Identify which cell holds the provided text, then report its (x, y) central coordinate. 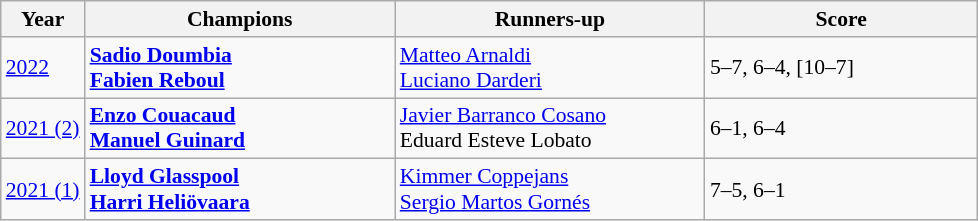
2022 (43, 68)
Year (43, 19)
Score (842, 19)
5–7, 6–4, [10–7] (842, 68)
Matteo Arnaldi Luciano Darderi (550, 68)
6–1, 6–4 (842, 128)
Enzo Couacaud Manuel Guinard (240, 128)
Sadio Doumbia Fabien Reboul (240, 68)
2021 (1) (43, 190)
7–5, 6–1 (842, 190)
Lloyd Glasspool Harri Heliövaara (240, 190)
Javier Barranco Cosano Eduard Esteve Lobato (550, 128)
Kimmer Coppejans Sergio Martos Gornés (550, 190)
Runners-up (550, 19)
Champions (240, 19)
2021 (2) (43, 128)
